Extract the [x, y] coordinate from the center of the cell holding the provided text.  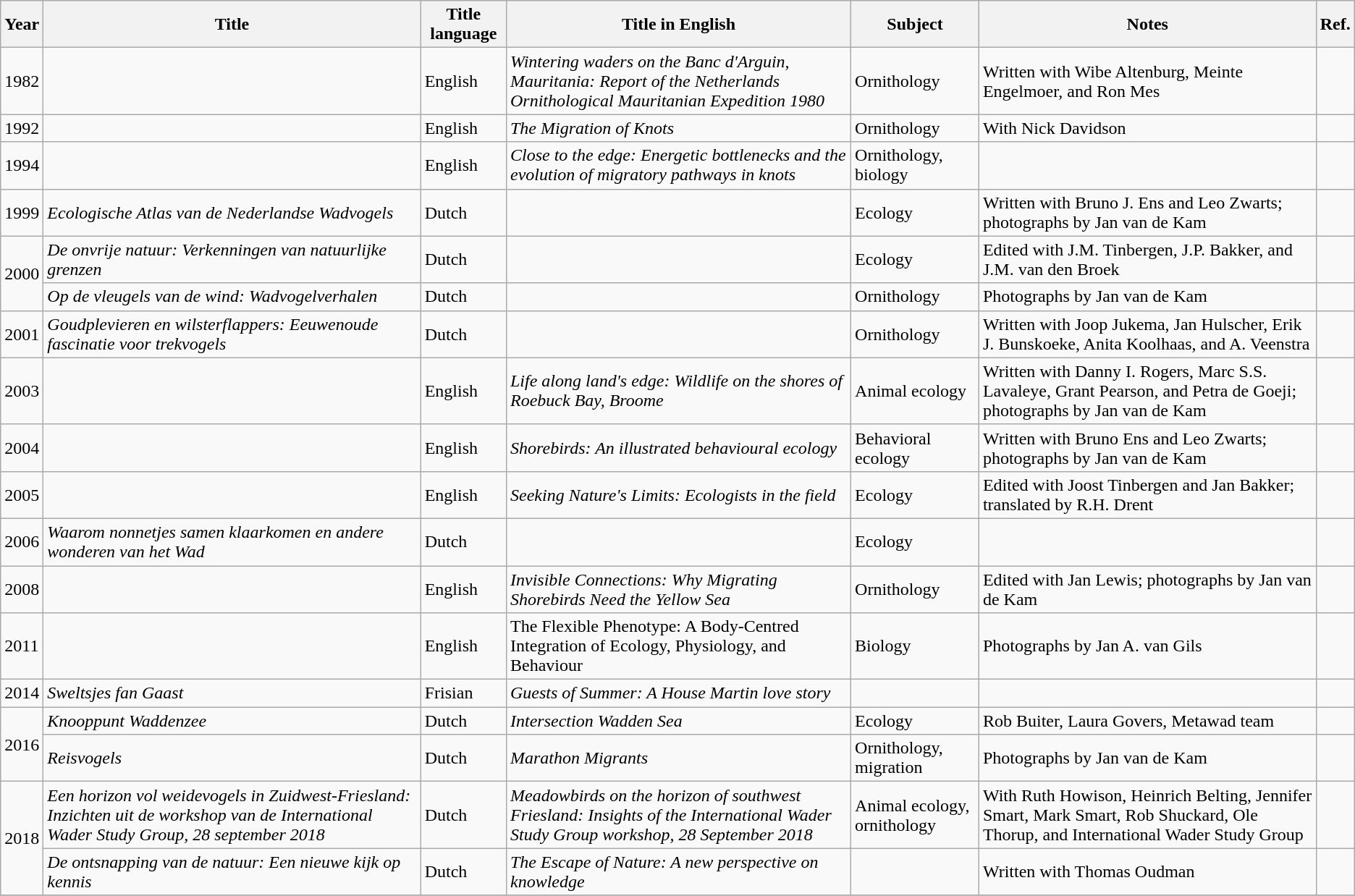
The Migration of Knots [678, 128]
Animal ecology, ornithology [915, 815]
2001 [22, 334]
Photographs by Jan A. van Gils [1147, 646]
Subject [915, 25]
2006 [22, 541]
Written with Wibe Altenburg, Meinte Engelmoer, and Ron Mes [1147, 81]
Reisvogels [232, 758]
Title language [463, 25]
De ontsnapping van de natuur: Een nieuwe kijk op kennis [232, 871]
Ref. [1335, 25]
Title [232, 25]
2008 [22, 589]
Behavioral ecology [915, 447]
Edited with Jan Lewis; photographs by Jan van de Kam [1147, 589]
With Nick Davidson [1147, 128]
1982 [22, 81]
Wintering waders on the Banc d'Arguin, Mauritania: Report of the Netherlands Ornithological Mauritanian Expedition 1980 [678, 81]
1994 [22, 165]
Ornithology, biology [915, 165]
Written with Bruno J. Ens and Leo Zwarts; photographs by Jan van de Kam [1147, 213]
Een horizon vol weidevogels in Zuidwest-Friesland: Inzichten uit de workshop van de International Wader Study Group, 28 september 2018 [232, 815]
1999 [22, 213]
Edited with Joost Tinbergen and Jan Bakker; translated by R.H. Drent [1147, 495]
Guests of Summer: A House Martin love story [678, 693]
Sweltsjes fan Gaast [232, 693]
With Ruth Howison, Heinrich Belting, Jennifer Smart, Mark Smart, Rob Shuckard, Ole Thorup, and International Wader Study Group [1147, 815]
Ecologische Atlas van de Nederlandse Wadvogels [232, 213]
2000 [22, 274]
Animal ecology [915, 391]
Ornithology, migration [915, 758]
Meadowbirds on the horizon of southwest Friesland: Insights of the International Wader Study Group workshop, 28 September 2018 [678, 815]
2016 [22, 744]
Notes [1147, 25]
1992 [22, 128]
Frisian [463, 693]
Waarom nonnetjes samen klaarkomen en andere wonderen van het Wad [232, 541]
Biology [915, 646]
The Flexible Phenotype: A Body-Centred Integration of Ecology, Physiology, and Behaviour [678, 646]
Edited with J.M. Tinbergen, J.P. Bakker, and J.M. van den Broek [1147, 259]
The Escape of Nature: A new perspective on knowledge [678, 871]
Written with Bruno Ens and Leo Zwarts; photographs by Jan van de Kam [1147, 447]
Knooppunt Waddenzee [232, 721]
2004 [22, 447]
Life along land's edge: Wildlife on the shores of Roebuck Bay, Broome [678, 391]
Marathon Migrants [678, 758]
2011 [22, 646]
Close to the edge: Energetic bottlenecks and the evolution of migratory pathways in knots [678, 165]
Title in English [678, 25]
De onvrije natuur: Verkenningen van natuurlijke grenzen [232, 259]
Written with Thomas Oudman [1147, 871]
2014 [22, 693]
2018 [22, 838]
2003 [22, 391]
2005 [22, 495]
Year [22, 25]
Rob Buiter, Laura Govers, Metawad team [1147, 721]
Goudplevieren en wilsterflappers: Eeuwenoude fascinatie voor trekvogels [232, 334]
Op de vleugels van de wind: Wadvogelverhalen [232, 297]
Shorebirds: An illustrated behavioural ecology [678, 447]
Written with Joop Jukema, Jan Hulscher, Erik J. Bunskoeke, Anita Koolhaas, and A. Veenstra [1147, 334]
Intersection Wadden Sea [678, 721]
Invisible Connections: Why Migrating Shorebirds Need the Yellow Sea [678, 589]
Written with Danny I. Rogers, Marc S.S. Lavaleye, Grant Pearson, and Petra de Goeji; photographs by Jan van de Kam [1147, 391]
Seeking Nature's Limits: Ecologists in the field [678, 495]
